For the text-containing cell, return its midpoint in (X, Y) coordinate format. 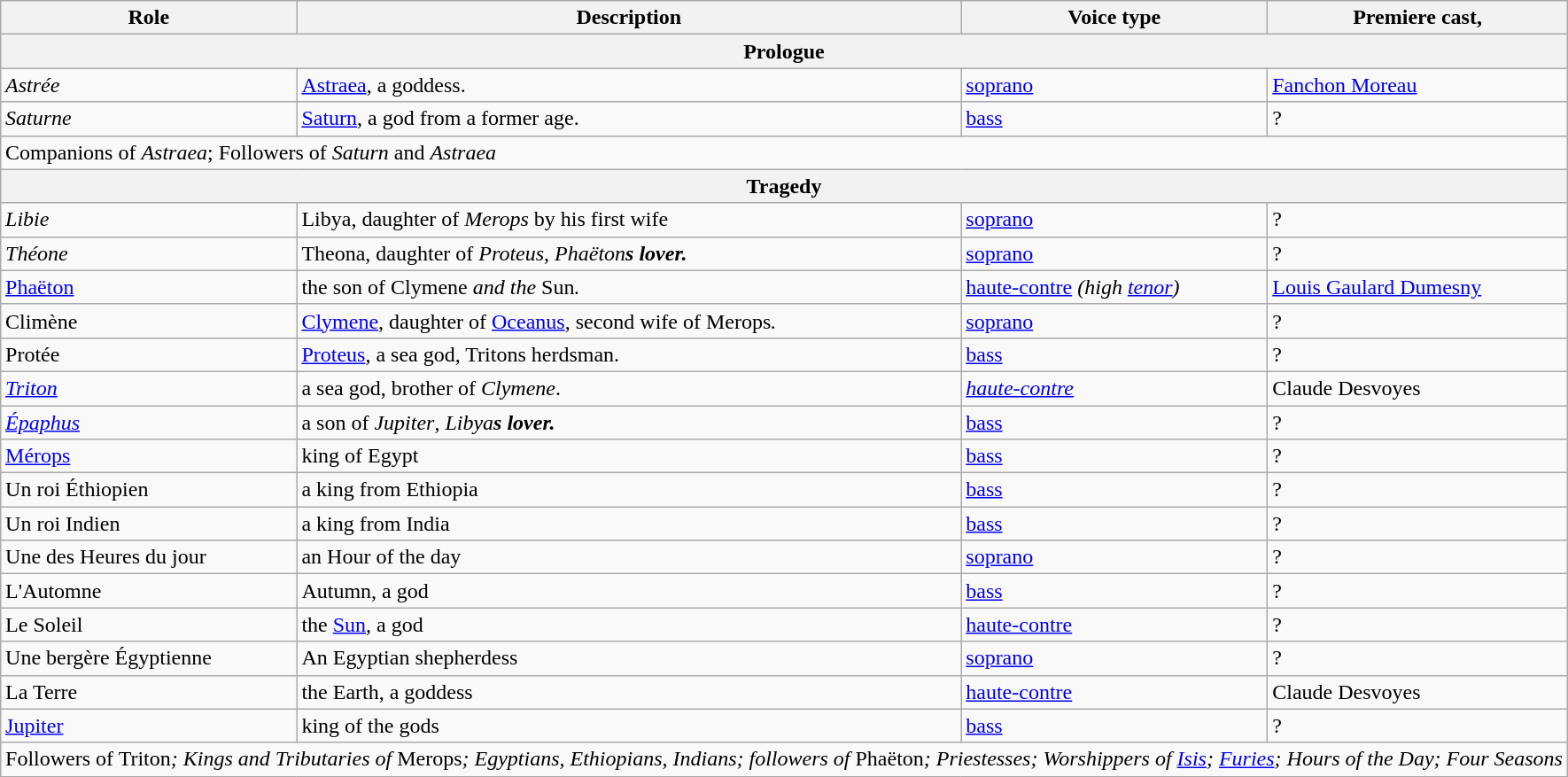
Companions of Astraea; Followers of Saturn and Astraea (785, 152)
La Terre (149, 692)
Jupiter (149, 726)
Saturn, a god from a former age. (629, 119)
Protée (149, 354)
haute-contre (high tenor) (1114, 287)
Prologue (785, 51)
Un roi Éthiopien (149, 490)
the Sun, a god (629, 625)
Triton (149, 388)
Libya, daughter of Merops by his first wife (629, 220)
Épaphus (149, 423)
Astrée (149, 85)
Une bergère Égyptienne (149, 658)
a son of Jupiter, Libyas lover. (629, 423)
Libie (149, 220)
Tragedy (785, 186)
Louis Gaulard Dumesny (1417, 287)
Proteus, a sea god, Tritons herdsman. (629, 354)
a sea god, brother of Clymene. (629, 388)
Une des Heures du jour (149, 557)
a king from Ethiopia (629, 490)
Voice type (1114, 18)
a king from India (629, 524)
Fanchon Moreau (1417, 85)
Autumn, a god (629, 591)
An Egyptian shepherdess (629, 658)
Le Soleil (149, 625)
Premiere cast, (1417, 18)
Phaëton (149, 287)
L'Automne (149, 591)
Saturne (149, 119)
Théone (149, 253)
Role (149, 18)
Astraea, a goddess. (629, 85)
king of the gods (629, 726)
Un roi Indien (149, 524)
Clymene, daughter of Oceanus, second wife of Merops. (629, 321)
king of Egypt (629, 456)
an Hour of the day (629, 557)
Mérops (149, 456)
Description (629, 18)
the Earth, a goddess (629, 692)
the son of Clymene and the Sun. (629, 287)
Climène (149, 321)
Theona, daughter of Proteus, Phaëtons lover. (629, 253)
